Scan for the cell matching the given text and deliver its (x, y) coordinate at center. 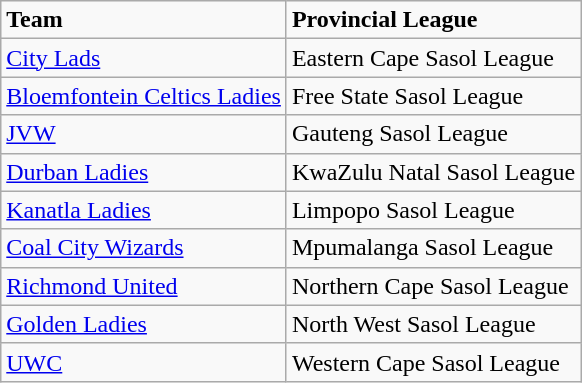
KwaZulu Natal Sasol League (433, 172)
JVW (144, 134)
Coal City Wizards (144, 248)
Limpopo Sasol League (433, 210)
Eastern Cape Sasol League (433, 58)
Northern Cape Sasol League (433, 286)
North West Sasol League (433, 324)
Gauteng Sasol League (433, 134)
Durban Ladies (144, 172)
Free State Sasol League (433, 96)
Richmond United (144, 286)
Provincial League (433, 20)
Western Cape Sasol League (433, 362)
UWC (144, 362)
City Lads (144, 58)
Golden Ladies (144, 324)
Bloemfontein Celtics Ladies (144, 96)
Kanatla Ladies (144, 210)
Team (144, 20)
Mpumalanga Sasol League (433, 248)
